From the cell containing the given text, extract its center point as [X, Y] coordinate. 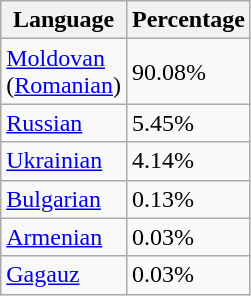
Gagauz [64, 275]
Armenian [64, 237]
0.13% [188, 199]
Bulgarian [64, 199]
Ukrainian [64, 161]
4.14% [188, 161]
Percentage [188, 20]
Russian [64, 123]
90.08% [188, 72]
Moldovan(Romanian) [64, 72]
Language [64, 20]
5.45% [188, 123]
